Pinpoint the cell where the given text exists, returning its (X, Y) midpoint coordinate. 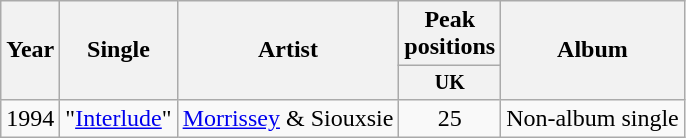
Year (30, 50)
Peak positions (450, 34)
25 (450, 118)
"Interlude" (118, 118)
Album (593, 50)
Artist (288, 50)
Single (118, 50)
Morrissey & Siouxsie (288, 118)
1994 (30, 118)
Non-album single (593, 118)
UK (450, 82)
